Locate the cell with the specified text and output its [X, Y] center coordinate. 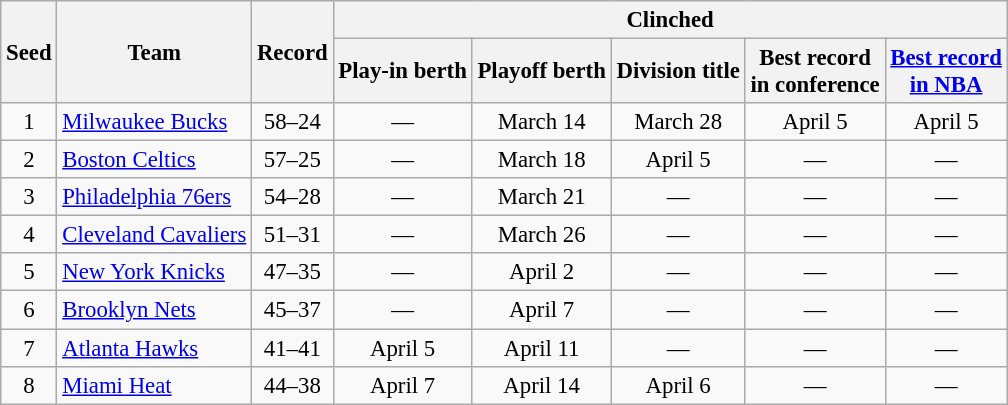
Play-in berth [402, 72]
Boston Celtics [154, 160]
March 18 [542, 160]
41–41 [292, 348]
47–35 [292, 273]
6 [29, 310]
March 21 [542, 197]
5 [29, 273]
Miami Heat [154, 385]
7 [29, 348]
Atlanta Hawks [154, 348]
57–25 [292, 160]
Cleveland Cavaliers [154, 235]
April 11 [542, 348]
April 14 [542, 385]
New York Knicks [154, 273]
8 [29, 385]
March 28 [678, 122]
April 6 [678, 385]
2 [29, 160]
51–31 [292, 235]
54–28 [292, 197]
March 14 [542, 122]
Record [292, 52]
Division title [678, 72]
Milwaukee Bucks [154, 122]
45–37 [292, 310]
March 26 [542, 235]
Best recordin conference [815, 72]
April 2 [542, 273]
4 [29, 235]
Team [154, 52]
1 [29, 122]
Seed [29, 52]
58–24 [292, 122]
3 [29, 197]
Playoff berth [542, 72]
Best recordin NBA [946, 72]
Brooklyn Nets [154, 310]
Philadelphia 76ers [154, 197]
44–38 [292, 385]
Clinched [670, 20]
